Return the (x, y) coordinate for the center point of the cell that contains the specified text.  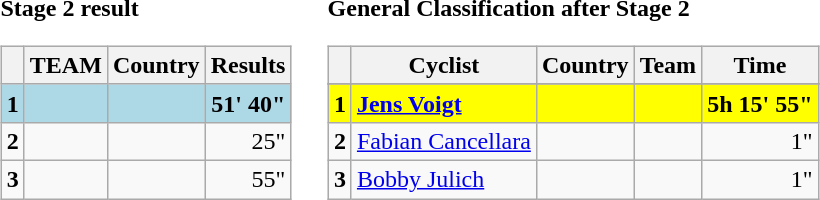
Cyclist (444, 65)
Team (668, 65)
TEAM (66, 65)
Jens Voigt (444, 103)
55" (248, 179)
51' 40" (248, 103)
5h 15' 55" (760, 103)
Fabian Cancellara (444, 141)
Results (248, 65)
Bobby Julich (444, 179)
Time (760, 65)
25" (248, 141)
